Search for the cell housing the specified text and yield its (X, Y) center coordinate. 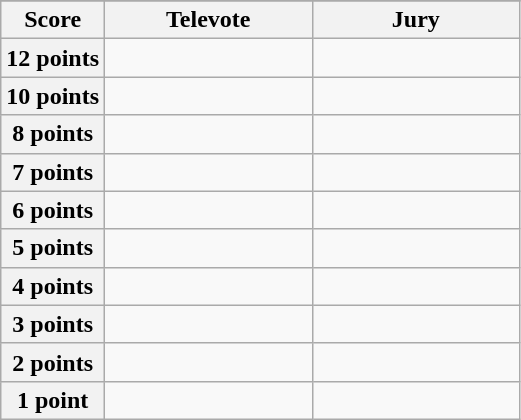
2 points (53, 362)
8 points (53, 134)
10 points (53, 96)
Televote (209, 20)
Score (53, 20)
5 points (53, 248)
7 points (53, 172)
12 points (53, 58)
4 points (53, 286)
Jury (416, 20)
3 points (53, 324)
6 points (53, 210)
1 point (53, 400)
